Detect which cell encompasses the target text, then output its (x, y) center coordinate. 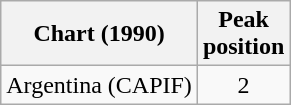
2 (243, 85)
Chart (1990) (100, 34)
Argentina (CAPIF) (100, 85)
Peakposition (243, 34)
